Output the [x, y] coordinate of the center of the cell containing the given text.  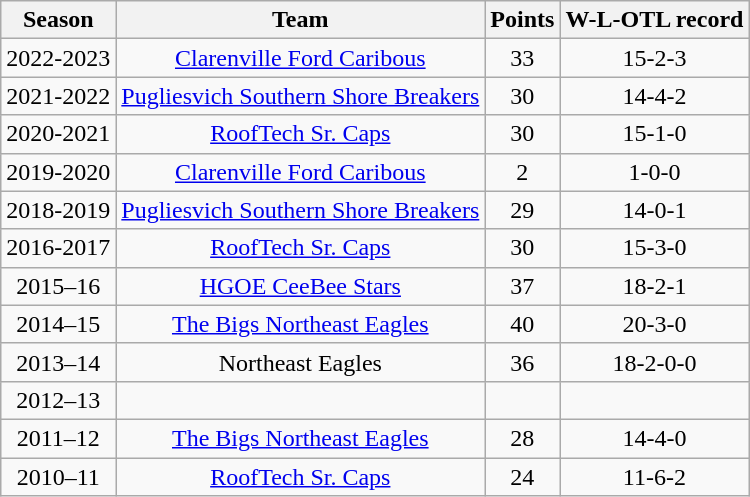
15-1-0 [654, 134]
2014–15 [58, 324]
2021-2022 [58, 96]
2013–14 [58, 362]
15-2-3 [654, 58]
2011–12 [58, 438]
33 [522, 58]
Points [522, 20]
2018-2019 [58, 210]
2016-2017 [58, 248]
2010–11 [58, 477]
11-6-2 [654, 477]
14-4-0 [654, 438]
2012–13 [58, 400]
18-2-1 [654, 286]
Team [300, 20]
W-L-OTL record [654, 20]
40 [522, 324]
20-3-0 [654, 324]
1-0-0 [654, 172]
2022-2023 [58, 58]
14-4-2 [654, 96]
37 [522, 286]
Season [58, 20]
14-0-1 [654, 210]
HGOE CeeBee Stars [300, 286]
2015–16 [58, 286]
36 [522, 362]
29 [522, 210]
24 [522, 477]
28 [522, 438]
Northeast Eagles [300, 362]
2020-2021 [58, 134]
2 [522, 172]
15-3-0 [654, 248]
18-2-0-0 [654, 362]
2019-2020 [58, 172]
